Pinpoint the cell where the given text exists, returning its [X, Y] midpoint coordinate. 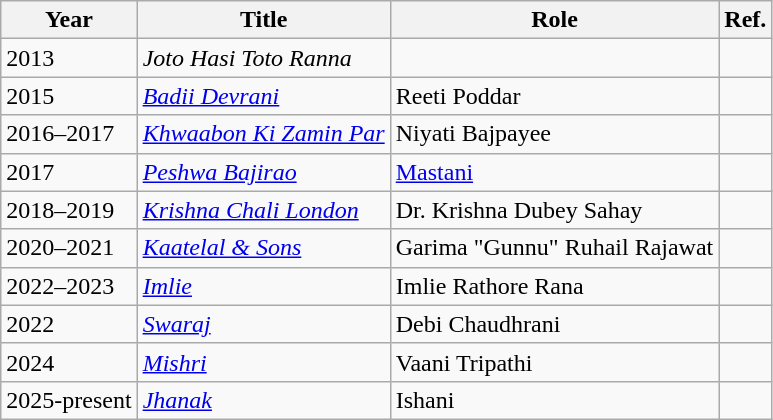
Joto Hasi Toto Ranna [264, 58]
Mishri [264, 362]
2018–2019 [69, 210]
2020–2021 [69, 248]
Imlie [264, 286]
Krishna Chali London [264, 210]
Title [264, 20]
Badii Devrani [264, 96]
2015 [69, 96]
Reeti Poddar [554, 96]
Mastani [554, 172]
Vaani Tripathi [554, 362]
2024 [69, 362]
Debi Chaudhrani [554, 324]
2025-present [69, 400]
2022 [69, 324]
Role [554, 20]
Peshwa Bajirao [264, 172]
2013 [69, 58]
Garima "Gunnu" Ruhail Rajawat [554, 248]
Ishani [554, 400]
2022–2023 [69, 286]
Kaatelal & Sons [264, 248]
Niyati Bajpayee [554, 134]
Dr. Krishna Dubey Sahay [554, 210]
Imlie Rathore Rana [554, 286]
Ref. [746, 20]
2016–2017 [69, 134]
Jhanak [264, 400]
Khwaabon Ki Zamin Par [264, 134]
Year [69, 20]
Swaraj [264, 324]
2017 [69, 172]
